Find where the given text appears and provide that cell's center as (x, y) coordinate. 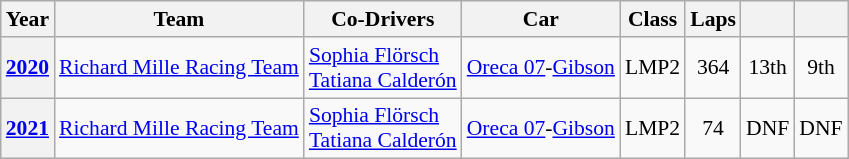
13th (768, 68)
9th (820, 68)
74 (713, 128)
Car (541, 19)
2021 (28, 128)
2020 (28, 68)
Co-Drivers (383, 19)
Team (179, 19)
Class (652, 19)
Laps (713, 19)
364 (713, 68)
Year (28, 19)
